Pinpoint the cell where the given text exists, returning its (X, Y) midpoint coordinate. 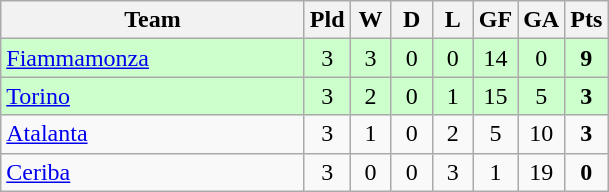
L (452, 20)
9 (586, 58)
GA (542, 20)
Atalanta (153, 134)
14 (495, 58)
Team (153, 20)
Pts (586, 20)
19 (542, 172)
D (412, 20)
GF (495, 20)
Ceriba (153, 172)
Fiammamonza (153, 58)
Torino (153, 96)
15 (495, 96)
W (370, 20)
10 (542, 134)
Pld (327, 20)
